Extract the (X, Y) coordinate from the center of the cell holding the provided text.  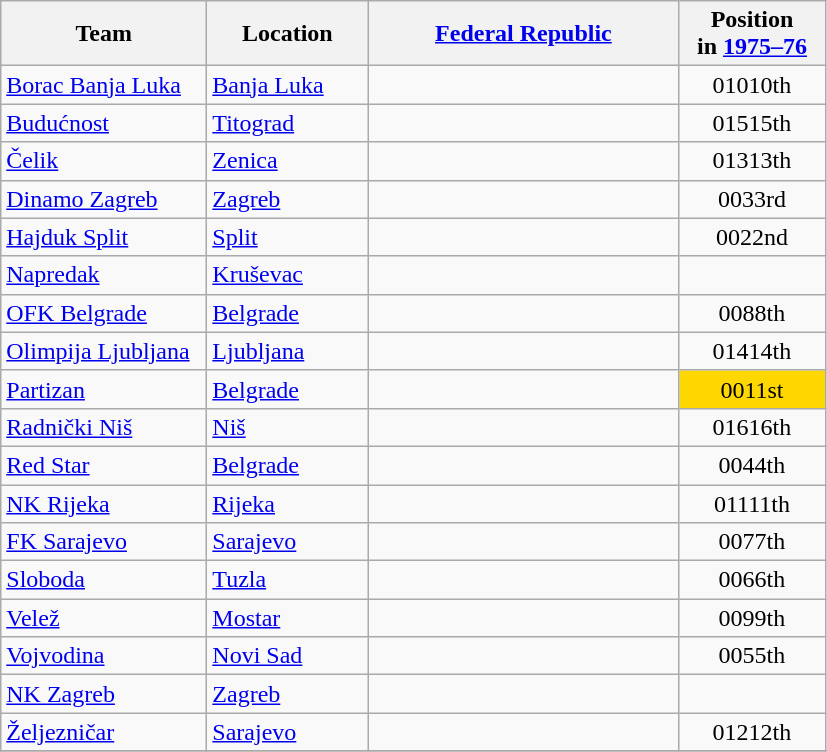
Niš (288, 427)
Ljubljana (288, 351)
Novi Sad (288, 656)
Positionin 1975–76 (752, 34)
Dinamo Zagreb (104, 199)
Čelik (104, 161)
Vojvodina (104, 656)
Rijeka (288, 503)
NK Rijeka (104, 503)
01212th (752, 732)
Team (104, 34)
Split (288, 237)
Mostar (288, 618)
01616th (752, 427)
0088th (752, 313)
Napredak (104, 275)
Željezničar (104, 732)
0011st (752, 389)
Kruševac (288, 275)
Hajduk Split (104, 237)
01313th (752, 161)
0077th (752, 542)
Zenica (288, 161)
0066th (752, 580)
Radnički Niš (104, 427)
Tuzla (288, 580)
FK Sarajevo (104, 542)
OFK Belgrade (104, 313)
01111th (752, 503)
0055th (752, 656)
Partizan (104, 389)
0033rd (752, 199)
Borac Banja Luka (104, 85)
01010th (752, 85)
0022nd (752, 237)
Location (288, 34)
Red Star (104, 465)
Federal Republic (524, 34)
01515th (752, 123)
Sloboda (104, 580)
Titograd (288, 123)
NK Zagreb (104, 694)
Velež (104, 618)
0044th (752, 465)
Olimpija Ljubljana (104, 351)
0099th (752, 618)
Budućnost (104, 123)
Banja Luka (288, 85)
01414th (752, 351)
